Return the (x, y) coordinate for the center point of the cell that contains the specified text.  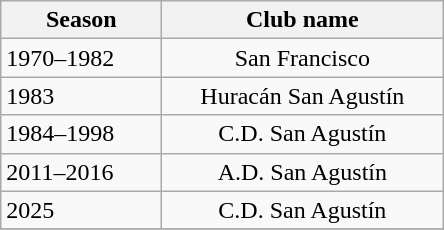
2011–2016 (82, 172)
1983 (82, 96)
Club name (302, 20)
1984–1998 (82, 134)
A.D. San Agustín (302, 172)
Season (82, 20)
2025 (82, 210)
San Francisco (302, 58)
1970–1982 (82, 58)
Huracán San Agustín (302, 96)
